Provide the [X, Y] coordinate of the cell's center where the given text is located.  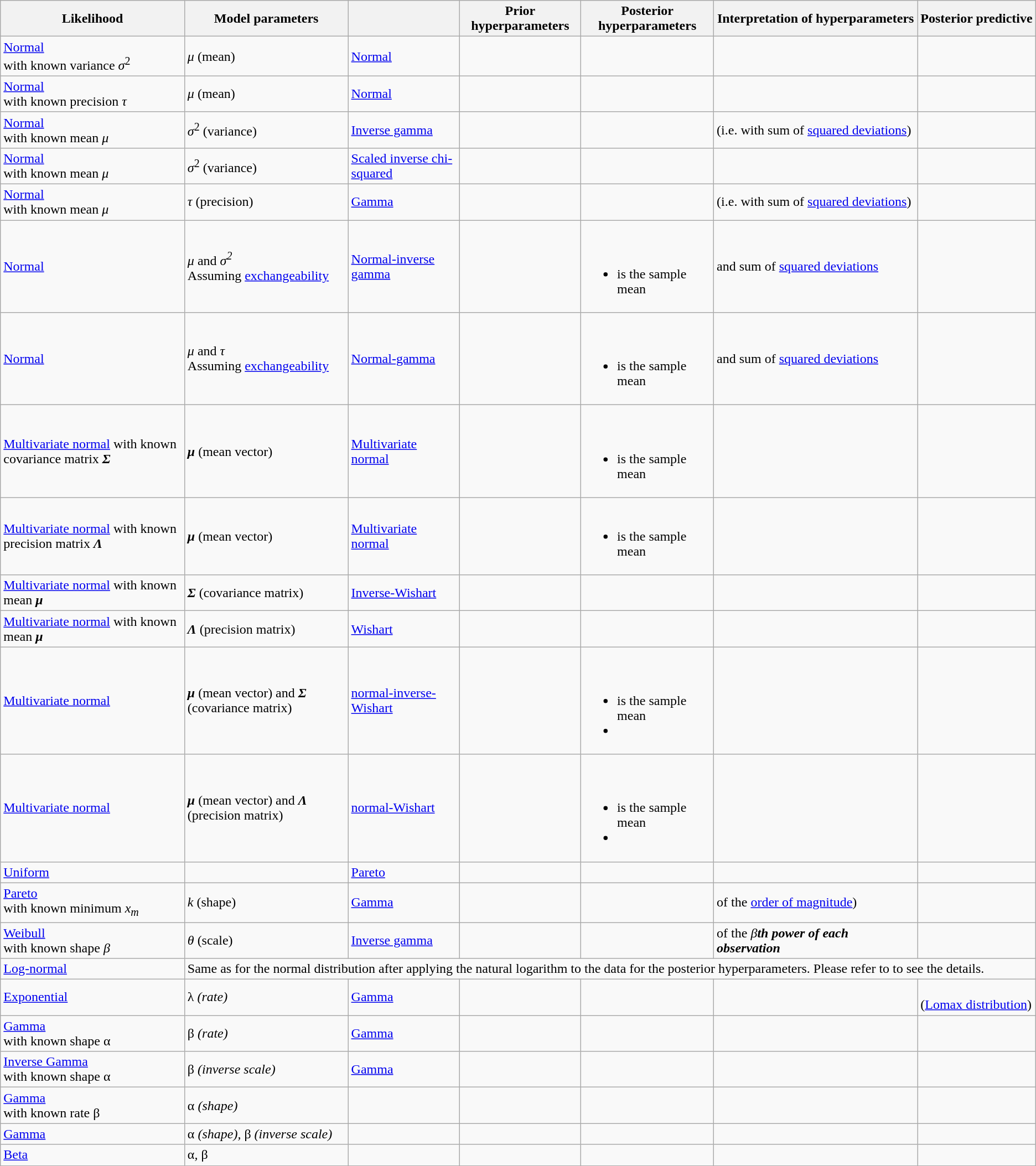
Interpretation of hyperparameters [816, 19]
Scaled inverse chi-squared [404, 166]
α, β [266, 1155]
Log-normal [93, 969]
Likelihood [93, 19]
Pareto with known minimum xm [93, 902]
Multivariate normal with known covariance matrix Σ [93, 452]
Λ (precision matrix) [266, 629]
Normalwith known precision τ [93, 94]
μ (mean vector) and Λ (precision matrix) [266, 808]
β (inverse scale) [266, 1069]
Inverse Gamma with known shape α [93, 1069]
Wishart [404, 629]
λ (rate) [266, 997]
Multivariate normal with known precision matrix Λ [93, 536]
Model parameters [266, 19]
Normal-inverse gamma [404, 267]
k (shape) [266, 902]
Prior hyperparameters [520, 19]
β (rate) [266, 1034]
θ (scale) [266, 941]
normal-inverse-Wishart [404, 701]
Weibull with known shape β [93, 941]
Inverse-Wishart [404, 593]
Gamma with known rate β [93, 1106]
Beta [93, 1155]
α (shape) [266, 1106]
α (shape), β (inverse scale) [266, 1134]
μ and τAssuming exchangeability [266, 359]
Uniform [93, 872]
μ (mean vector) and Σ (covariance matrix) [266, 701]
of the order of magnitude) [816, 902]
Σ (covariance matrix) [266, 593]
Normal-gamma [404, 359]
Normalwith known variance σ2 [93, 56]
of the βth power of each observation [816, 941]
μ and σ2Assuming exchangeability [266, 267]
Exponential [93, 997]
(Lomax distribution) [977, 997]
Posterior predictive [977, 19]
Posterior hyperparameters [647, 19]
Pareto [404, 872]
normal-Wishart [404, 808]
τ (precision) [266, 203]
Gamma with known shape α [93, 1034]
